Output the [x, y] coordinate of the center of the cell containing the given text.  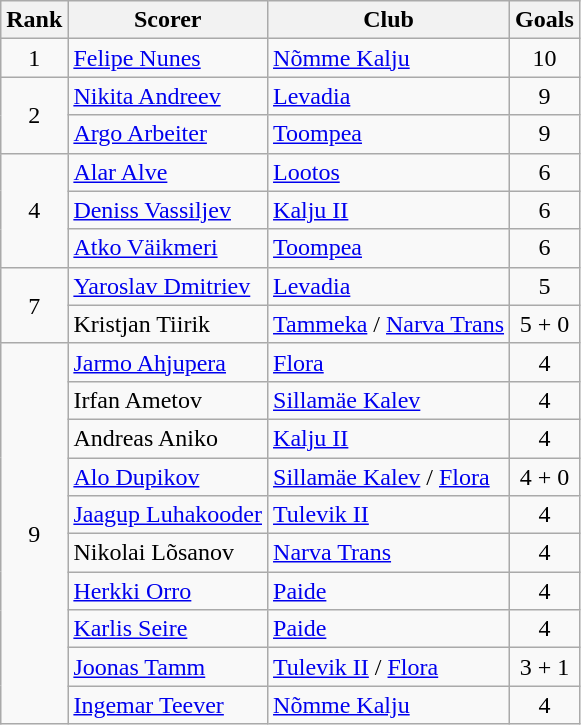
Sillamäe Kalev / Flora [389, 477]
Tulevik II / Flora [389, 667]
Felipe Nunes [168, 58]
Jarmo Ahjupera [168, 362]
Jaagup Luhakooder [168, 515]
10 [545, 58]
Rank [34, 20]
Ingemar Teever [168, 705]
3 + 1 [545, 667]
Karlis Seire [168, 629]
Tulevik II [389, 515]
1 [34, 58]
Sillamäe Kalev [389, 400]
Deniss Vassiljev [168, 210]
Club [389, 20]
Joonas Tamm [168, 667]
4 + 0 [545, 477]
Nikita Andreev [168, 96]
Atko Väikmeri [168, 248]
Herkki Orro [168, 591]
Scorer [168, 20]
Goals [545, 20]
Andreas Aniko [168, 438]
Lootos [389, 172]
Argo Arbeiter [168, 134]
2 [34, 115]
7 [34, 305]
Irfan Ametov [168, 400]
Nikolai Lõsanov [168, 553]
5 + 0 [545, 324]
Narva Trans [389, 553]
Flora [389, 362]
Kristjan Tiirik [168, 324]
Yaroslav Dmitriev [168, 286]
5 [545, 286]
Alo Dupikov [168, 477]
Tammeka / Narva Trans [389, 324]
Alar Alve [168, 172]
